Output the [X, Y] coordinate of the center of the cell containing the given text.  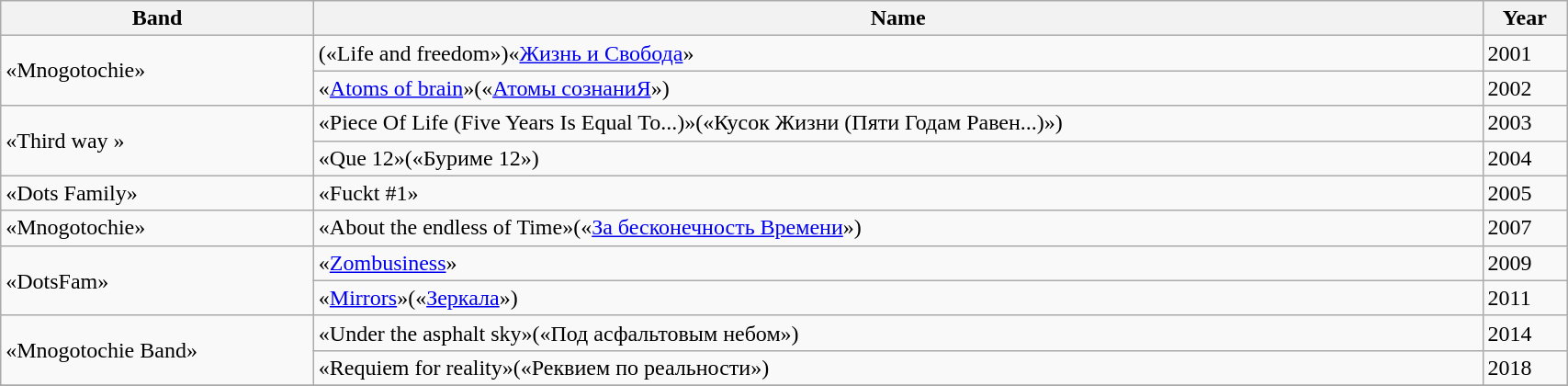
«Third way » [158, 141]
«Requiem for reality»(«Реквием по реальности») [898, 368]
2011 [1525, 298]
Band [158, 18]
2009 [1525, 263]
«Mnogotochie Band» [158, 350]
«Atoms of brain»(«Атомы сознаниЯ») [898, 88]
2002 [1525, 88]
2014 [1525, 333]
2005 [1525, 193]
Year [1525, 18]
Name [898, 18]
«Dots Family» [158, 193]
«About the endless of Time»(«За бесконечность Времени») [898, 228]
2004 [1525, 158]
«DotsFam» [158, 280]
2001 [1525, 53]
«Que 12»(«Буриме 12») [898, 158]
«Mirrors»(«Зеркала») [898, 298]
2003 [1525, 123]
(«Life and freedom»)«Жизнь и Свобода» [898, 53]
«Zombusiness» [898, 263]
2007 [1525, 228]
«Fuckt #1» [898, 193]
«Under the asphalt sky»(«Под асфальтовым небом») [898, 333]
«Piece Of Life (Five Years Is Equal To...)»(«Кусок Жизни (Пяти Годам Равен...)») [898, 123]
2018 [1525, 368]
